Search for the cell housing the specified text and yield its [x, y] center coordinate. 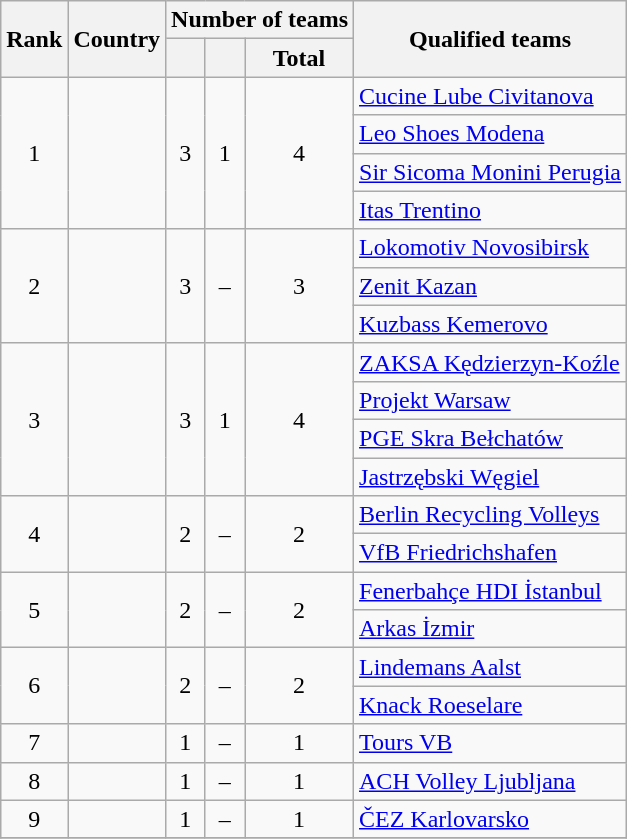
6 [34, 686]
PGE Skra Bełchatów [490, 438]
Arkas İzmir [490, 629]
Fenerbahçe HDI İstanbul [490, 591]
ZAKSA Kędzierzyn-Koźle [490, 362]
Lokomotiv Novosibirsk [490, 248]
7 [34, 743]
Number of teams [260, 20]
Rank [34, 39]
Jastrzębski Węgiel [490, 477]
Itas Trentino [490, 210]
ČEZ Karlovarsko [490, 819]
9 [34, 819]
ACH Volley Ljubljana [490, 781]
Qualified teams [490, 39]
Cucine Lube Civitanova [490, 96]
VfB Friedrichshafen [490, 553]
8 [34, 781]
Knack Roeselare [490, 705]
Tours VB [490, 743]
Projekt Warsaw [490, 400]
Lindemans Aalst [490, 667]
Leo Shoes Modena [490, 134]
Country [117, 39]
5 [34, 610]
Total [300, 58]
Berlin Recycling Volleys [490, 515]
Sir Sicoma Monini Perugia [490, 172]
Kuzbass Kemerovo [490, 324]
Zenit Kazan [490, 286]
